Identify which cell holds the provided text, then report its (X, Y) central coordinate. 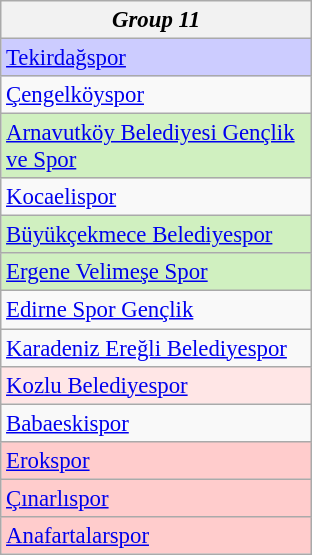
Anafartalarspor (156, 536)
Karadeniz Ereğli Belediyespor (156, 348)
Ergene Velimeşe Spor (156, 273)
Babaeskispor (156, 423)
Çengelköyspor (156, 95)
Group 11 (156, 20)
Kocaelispor (156, 197)
Arnavutköy Belediyesi Gençlik ve Spor (156, 146)
Çınarlıspor (156, 498)
Edirne Spor Gençlik (156, 310)
Kozlu Belediyespor (156, 385)
Tekirdağspor (156, 58)
Büyükçekmece Belediyespor (156, 235)
Erokspor (156, 460)
